Scan for the cell matching the given text and deliver its [x, y] coordinate at center. 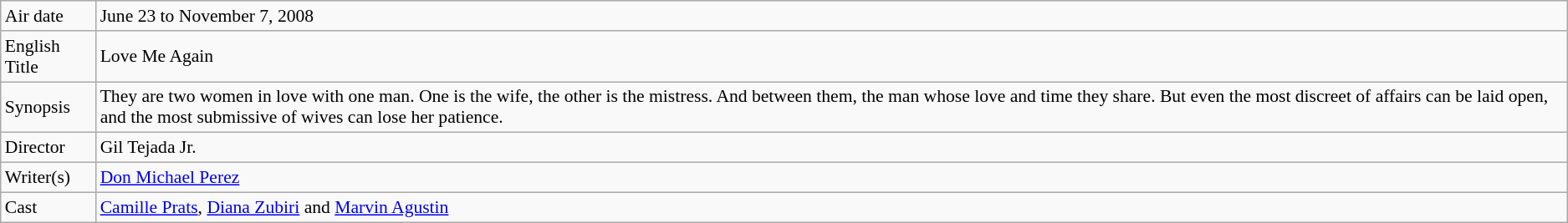
June 23 to November 7, 2008 [831, 16]
Director [49, 148]
Synopsis [49, 107]
Writer(s) [49, 178]
Don Michael Perez [831, 178]
Camille Prats, Diana Zubiri and Marvin Agustin [831, 207]
Love Me Again [831, 57]
English Title [49, 57]
Gil Tejada Jr. [831, 148]
Cast [49, 207]
Air date [49, 16]
